Identify which cell holds the provided text, then report its [x, y] central coordinate. 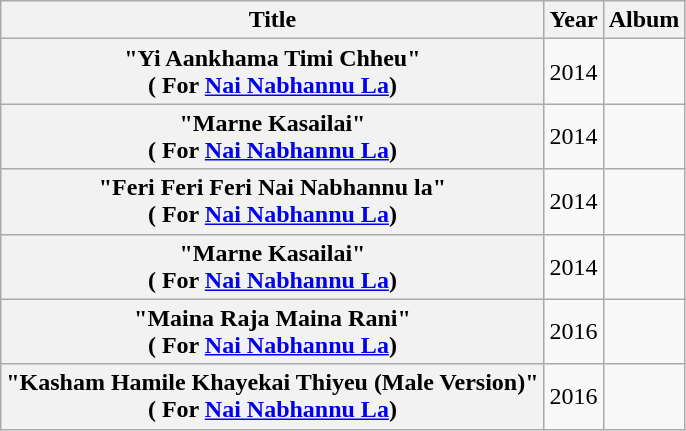
Title [272, 20]
"Yi Aankhama Timi Chheu"( For Nai Nabhannu La) [272, 72]
Album [644, 20]
"Feri Feri Feri Nai Nabhannu la"( For Nai Nabhannu La) [272, 202]
Year [574, 20]
"Kasham Hamile Khayekai Thiyeu (Male Version)"( For Nai Nabhannu La) [272, 396]
"Maina Raja Maina Rani"( For Nai Nabhannu La) [272, 332]
